Locate the cell with the specified text and output its [X, Y] center coordinate. 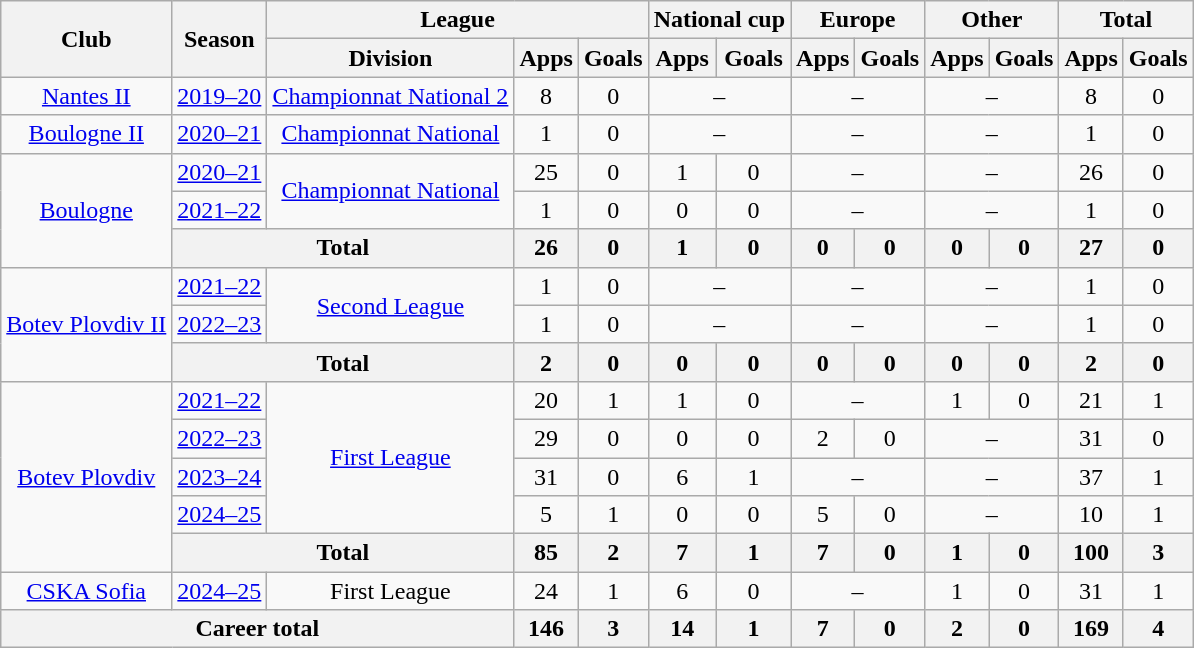
146 [546, 629]
29 [546, 438]
37 [1091, 477]
27 [1091, 248]
4 [1158, 629]
85 [546, 553]
20 [546, 400]
25 [546, 172]
10 [1091, 515]
Division [390, 58]
Club [86, 39]
Championnat National 2 [390, 96]
Second League [390, 305]
Boulogne [86, 210]
2019–20 [220, 96]
100 [1091, 553]
Europe [858, 20]
24 [546, 591]
Nantes II [86, 96]
Boulogne II [86, 134]
Career total [258, 629]
2023–24 [220, 477]
Botev Plovdiv [86, 476]
Botev Plovdiv II [86, 324]
14 [682, 629]
League [458, 20]
21 [1091, 400]
CSKA Sofia [86, 591]
Season [220, 39]
National cup [719, 20]
169 [1091, 629]
Other [992, 20]
